Output the (x, y) coordinate of the center of the cell containing the given text.  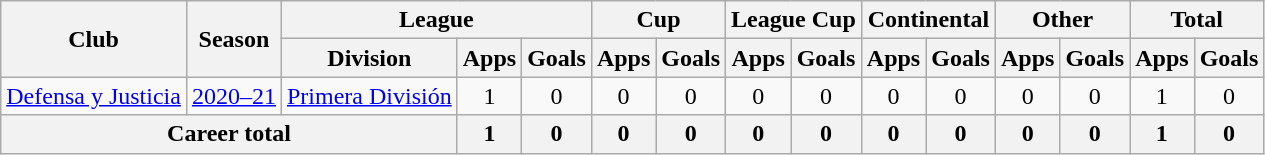
Total (1197, 20)
Division (369, 58)
Primera División (369, 96)
Defensa y Justicia (94, 96)
Other (1062, 20)
Career total (229, 134)
League Cup (794, 20)
League (436, 20)
2020–21 (234, 96)
Continental (928, 20)
Cup (658, 20)
Club (94, 39)
Season (234, 39)
